Provide the [x, y] coordinate of the cell's center where the given text is located.  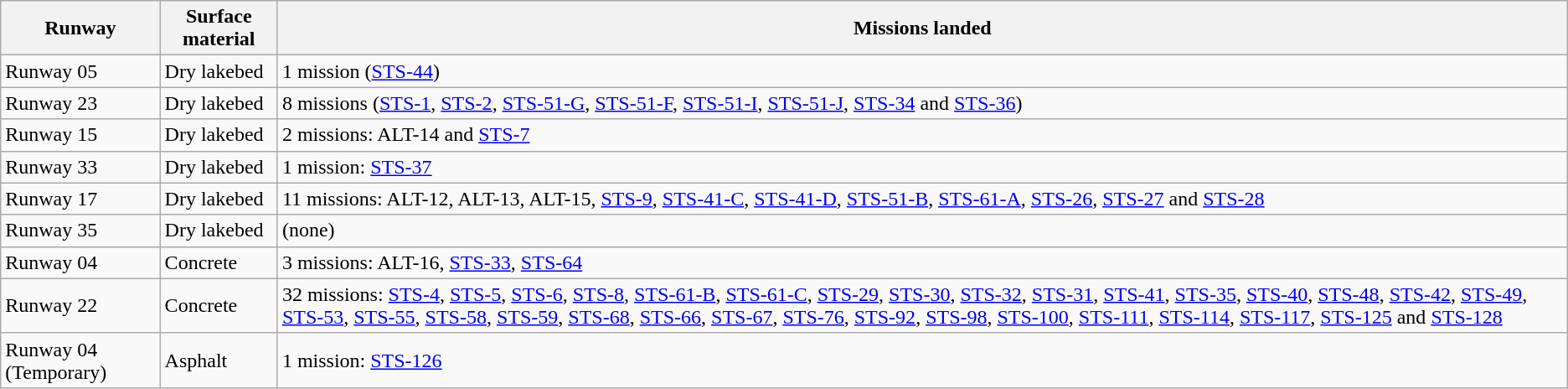
2 missions: ALT-14 and STS-7 [922, 135]
8 missions (STS-1, STS-2, STS-51-G, STS-51-F, STS-51-I, STS-51-J, STS-34 and STS-36) [922, 103]
Surface material [219, 29]
1 mission (STS-44) [922, 71]
Runway 33 [80, 167]
Missions landed [922, 29]
3 missions: ALT-16, STS-33, STS-64 [922, 262]
Runway 04 [80, 262]
Runway 35 [80, 231]
Runway 23 [80, 103]
1 mission: STS-126 [922, 360]
Runway 17 [80, 199]
Runway [80, 29]
Asphalt [219, 360]
Runway 04 (Temporary) [80, 360]
Runway 05 [80, 71]
11 missions: ALT-12, ALT-13, ALT-15, STS-9, STS-41-C, STS-41-D, STS-51-B, STS-61-A, STS-26, STS-27 and STS-28 [922, 199]
Runway 22 [80, 305]
1 mission: STS-37 [922, 167]
(none) [922, 231]
Runway 15 [80, 135]
